Return the [x, y] coordinate for the center point of the cell that contains the specified text.  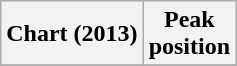
Peakposition [189, 34]
Chart (2013) [72, 34]
